Extract the [x, y] coordinate from the center of the cell holding the provided text.  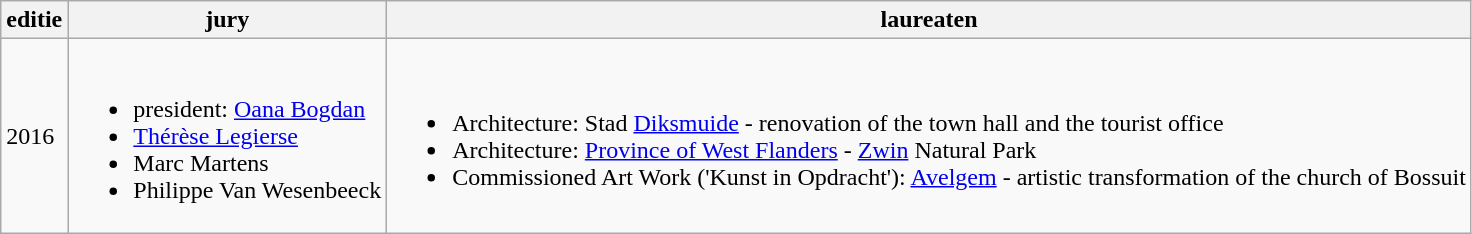
editie [34, 20]
laureaten [930, 20]
jury [228, 20]
president: Oana BogdanThérèse LegierseMarc MartensPhilippe Van Wesenbeeck [228, 136]
2016 [34, 136]
